Identify which cell holds the provided text, then report its (x, y) central coordinate. 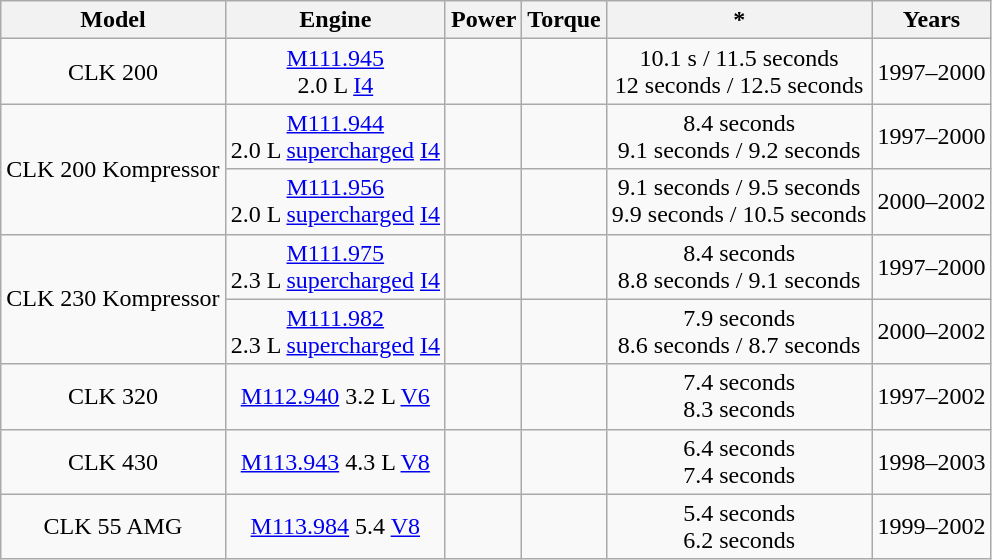
CLK 200 (113, 72)
CLK 320 (113, 396)
1997–2002 (932, 396)
6.4 seconds7.4 seconds (739, 462)
8.4 seconds8.8 seconds / 9.1 seconds (739, 266)
M111.945 2.0 L I4 (335, 72)
1998–2003 (932, 462)
M113.943 4.3 L V8 (335, 462)
7.4 seconds8.3 seconds (739, 396)
Years (932, 20)
* (739, 20)
M112.940 3.2 L V6 (335, 396)
1999–2002 (932, 526)
7.9 seconds8.6 seconds / 8.7 seconds (739, 332)
9.1 seconds / 9.5 seconds9.9 seconds / 10.5 seconds (739, 202)
CLK 230 Kompressor (113, 299)
M111.956 2.0 L supercharged I4 (335, 202)
Engine (335, 20)
CLK 55 AMG (113, 526)
5.4 seconds6.2 seconds (739, 526)
CLK 200 Kompressor (113, 169)
M113.984 5.4 V8 (335, 526)
M111.975 2.3 L supercharged I4 (335, 266)
Model (113, 20)
8.4 seconds9.1 seconds / 9.2 seconds (739, 136)
CLK 430 (113, 462)
M111.982 2.3 L supercharged I4 (335, 332)
Torque (564, 20)
10.1 s / 11.5 seconds12 seconds / 12.5 seconds (739, 72)
Power (483, 20)
M111.944 2.0 L supercharged I4 (335, 136)
